Identify which cell holds the provided text, then report its [X, Y] central coordinate. 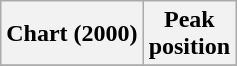
Chart (2000) [72, 34]
Peakposition [189, 34]
